Pinpoint the cell where the given text exists, returning its (X, Y) midpoint coordinate. 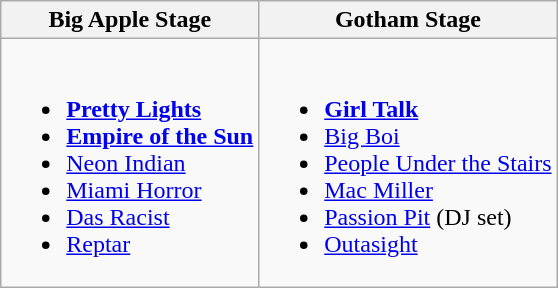
Big Apple Stage (130, 20)
Pretty LightsEmpire of the SunNeon IndianMiami HorrorDas RacistReptar (130, 163)
Gotham Stage (408, 20)
Girl TalkBig BoiPeople Under the StairsMac MillerPassion Pit (DJ set)Outasight (408, 163)
